Detect which cell encompasses the target text, then output its [x, y] center coordinate. 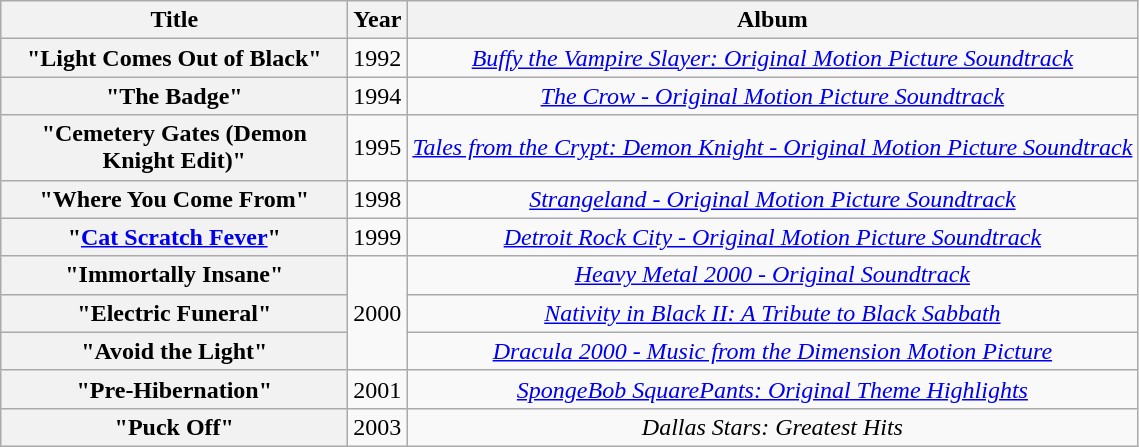
Album [772, 20]
Dracula 2000 - Music from the Dimension Motion Picture [772, 351]
1995 [378, 148]
1998 [378, 199]
1994 [378, 96]
SpongeBob SquarePants: Original Theme Highlights [772, 389]
The Crow - Original Motion Picture Soundtrack [772, 96]
1999 [378, 237]
Tales from the Crypt: Demon Knight - Original Motion Picture Soundtrack [772, 148]
"Electric Funeral" [174, 313]
Heavy Metal 2000 - Original Soundtrack [772, 275]
"Immortally Insane" [174, 275]
"Pre-Hibernation" [174, 389]
"The Badge" [174, 96]
2003 [378, 427]
"Cemetery Gates (Demon Knight Edit)" [174, 148]
"Puck Off" [174, 427]
Strangeland - Original Motion Picture Soundtrack [772, 199]
Dallas Stars: Greatest Hits [772, 427]
Detroit Rock City - Original Motion Picture Soundtrack [772, 237]
"Light Comes Out of Black" [174, 58]
"Where You Come From" [174, 199]
2000 [378, 313]
Title [174, 20]
"Avoid the Light" [174, 351]
Nativity in Black II: A Tribute to Black Sabbath [772, 313]
Buffy the Vampire Slayer: Original Motion Picture Soundtrack [772, 58]
Year [378, 20]
1992 [378, 58]
"Cat Scratch Fever" [174, 237]
2001 [378, 389]
